Extract the [X, Y] coordinate from the center of the cell holding the provided text.  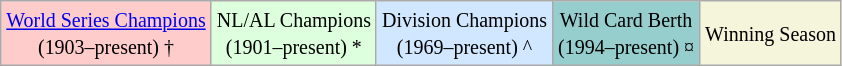
Division Champions(1969–present) ^ [464, 34]
Winning Season [771, 34]
World Series Champions(1903–present) † [106, 34]
Wild Card Berth(1994–present) ¤ [626, 34]
NL/AL Champions(1901–present) * [294, 34]
